For the text-containing cell, return its midpoint in [x, y] coordinate format. 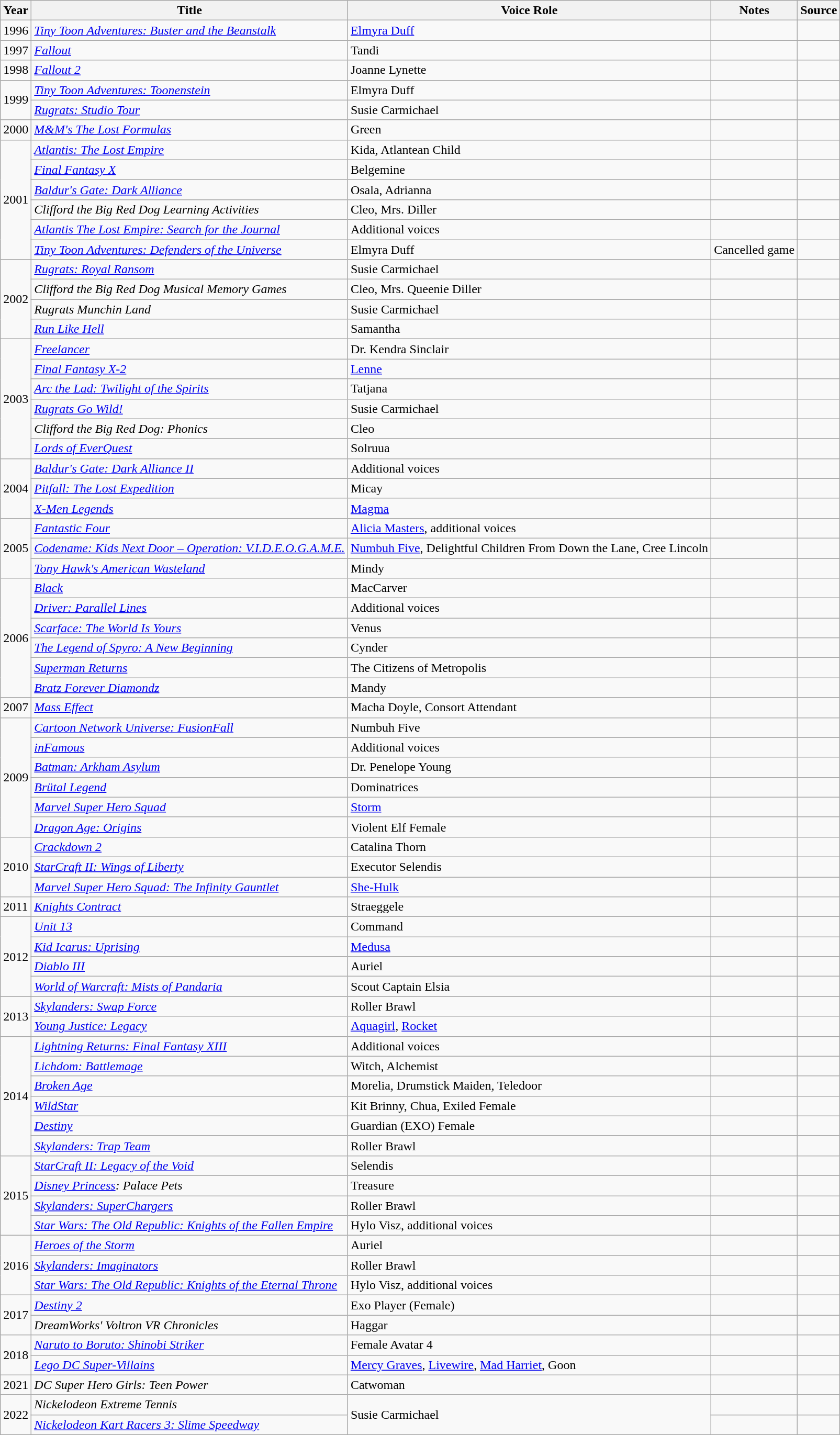
Osala, Adrianna [529, 189]
Dr. Penelope Young [529, 767]
Crackdown 2 [189, 847]
Executor Selendis [529, 867]
Tiny Toon Adventures: Defenders of the Universe [189, 250]
Green [529, 130]
Dragon Age: Origins [189, 827]
MacCarver [529, 588]
Venus [529, 628]
World of Warcraft: Mists of Pandaria [189, 986]
Scarface: The World Is Yours [189, 628]
Mindy [529, 568]
Black [189, 588]
Aquagirl, Rocket [529, 1026]
Baldur's Gate: Dark Alliance II [189, 468]
Solruua [529, 449]
Joanne Lynette [529, 70]
Lichdom: Battlemage [189, 1066]
Kida, Atlantean Child [529, 150]
Catalina Thorn [529, 847]
2002 [16, 299]
She-Hulk [529, 887]
Macha Doyle, Consort Attendant [529, 708]
2015 [16, 1195]
2013 [16, 1016]
Dr. Kendra Sinclair [529, 349]
Notes [755, 10]
Star Wars: The Old Republic: Knights of the Fallen Empire [189, 1226]
2021 [16, 1385]
Cleo, Mrs. Diller [529, 209]
Voice Role [529, 10]
Clifford the Big Red Dog Learning Activities [189, 209]
Mandy [529, 688]
2003 [16, 399]
Kit Brinny, Chua, Exiled Female [529, 1106]
Young Justice: Legacy [189, 1026]
Violent Elf Female [529, 827]
Year [16, 10]
Alicia Masters, additional voices [529, 528]
Superman Returns [189, 668]
Belgemine [529, 170]
Knights Contract [189, 907]
Unit 13 [189, 927]
The Citizens of Metropolis [529, 668]
Exo Player (Female) [529, 1305]
StarCraft II: Wings of Liberty [189, 867]
Cynder [529, 648]
Samantha [529, 329]
Command [529, 927]
Catwoman [529, 1385]
Destiny 2 [189, 1305]
Heroes of the Storm [189, 1246]
Title [189, 10]
Nickelodeon Extreme Tennis [189, 1405]
2017 [16, 1315]
Fallout [189, 50]
Guardian (EXO) Female [529, 1126]
Disney Princess: Palace Pets [189, 1185]
2000 [16, 130]
2011 [16, 907]
1998 [16, 70]
Magma [529, 508]
The Legend of Spyro: A New Beginning [189, 648]
2001 [16, 199]
2006 [16, 638]
Source [819, 10]
Skylanders: Swap Force [189, 1006]
Rugrats: Studio Tour [189, 110]
StarCraft II: Legacy of the Void [189, 1165]
2014 [16, 1096]
1997 [16, 50]
Rugrats Munchin Land [189, 309]
Numbuh Five [529, 727]
Lego DC Super-Villains [189, 1365]
2022 [16, 1415]
Codename: Kids Next Door – Operation: V.I.D.E.O.G.A.M.E. [189, 548]
Final Fantasy X [189, 170]
Atlantis: The Lost Empire [189, 150]
Broken Age [189, 1086]
Tony Hawk's American Wasteland [189, 568]
Fantastic Four [189, 528]
Brütal Legend [189, 787]
Female Avatar 4 [529, 1345]
2010 [16, 867]
Batman: Arkham Asylum [189, 767]
Naruto to Boruto: Shinobi Striker [189, 1345]
DreamWorks' Voltron VR Chronicles [189, 1325]
Atlantis The Lost Empire: Search for the Journal [189, 229]
Haggar [529, 1325]
Tandi [529, 50]
Micay [529, 488]
WildStar [189, 1106]
2018 [16, 1355]
Rugrats: Royal Ransom [189, 270]
Clifford the Big Red Dog Musical Memory Games [189, 289]
Driver: Parallel Lines [189, 608]
Kid Icarus: Uprising [189, 947]
Witch, Alchemist [529, 1066]
Cartoon Network Universe: FusionFall [189, 727]
Pitfall: The Lost Expedition [189, 488]
Destiny [189, 1126]
Tiny Toon Adventures: Buster and the Beanstalk [189, 30]
Numbuh Five, Delightful Children From Down the Lane, Cree Lincoln [529, 548]
2004 [16, 488]
Marvel Super Hero Squad: The Infinity Gauntlet [189, 887]
2005 [16, 548]
Baldur's Gate: Dark Alliance [189, 189]
Tatjana [529, 389]
X-Men Legends [189, 508]
Straeggele [529, 907]
Rugrats Go Wild! [189, 409]
Freelancer [189, 349]
Scout Captain Elsia [529, 986]
Lenne [529, 369]
Marvel Super Hero Squad [189, 807]
Morelia, Drumstick Maiden, Teledoor [529, 1086]
2007 [16, 708]
M&M's The Lost Formulas [189, 130]
Medusa [529, 947]
Final Fantasy X-2 [189, 369]
Diablo III [189, 967]
Arc the Lad: Twilight of the Spirits [189, 389]
Bratz Forever Diamondz [189, 688]
Mercy Graves, Livewire, Mad Harriet, Goon [529, 1365]
Lightning Returns: Final Fantasy XIII [189, 1046]
Run Like Hell [189, 329]
Nickelodeon Kart Racers 3: Slime Speedway [189, 1425]
Selendis [529, 1165]
Clifford the Big Red Dog: Phonics [189, 429]
Skylanders: Trap Team [189, 1146]
Skylanders: Imaginators [189, 1265]
inFamous [189, 747]
2016 [16, 1265]
1999 [16, 100]
Star Wars: The Old Republic: Knights of the Eternal Throne [189, 1285]
2012 [16, 957]
Mass Effect [189, 708]
Fallout 2 [189, 70]
Cancelled game [755, 250]
Treasure [529, 1185]
Skylanders: SuperChargers [189, 1205]
Cleo, Mrs. Queenie Diller [529, 289]
DC Super Hero Girls: Teen Power [189, 1385]
2009 [16, 777]
Lords of EverQuest [189, 449]
Tiny Toon Adventures: Toonenstein [189, 90]
Storm [529, 807]
Cleo [529, 429]
1996 [16, 30]
Dominatrices [529, 787]
